Locate the cell with the specified text and output its (x, y) center coordinate. 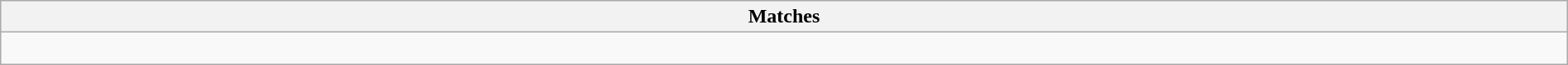
Matches (784, 17)
